Identify which cell holds the provided text, then report its (x, y) central coordinate. 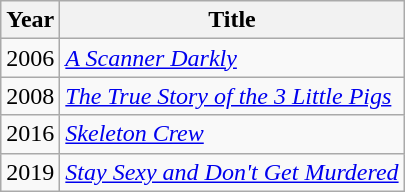
The True Story of the 3 Little Pigs (232, 96)
2008 (30, 96)
Year (30, 20)
2006 (30, 58)
Title (232, 20)
A Scanner Darkly (232, 58)
2016 (30, 134)
2019 (30, 172)
Stay Sexy and Don't Get Murdered (232, 172)
Skeleton Crew (232, 134)
